Find where the given text appears and provide that cell's center as (x, y) coordinate. 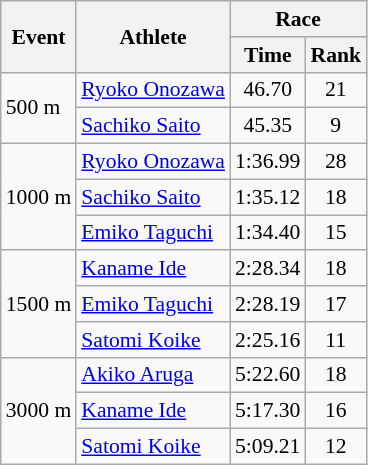
9 (336, 126)
46.70 (268, 90)
45.35 (268, 126)
Akiko Aruga (153, 375)
2:28.19 (268, 304)
3000 m (38, 410)
1:36.99 (268, 162)
1500 m (38, 304)
Rank (336, 55)
16 (336, 411)
5:09.21 (268, 447)
1000 m (38, 198)
5:17.30 (268, 411)
28 (336, 162)
1:34.40 (268, 233)
11 (336, 340)
Time (268, 55)
21 (336, 90)
Athlete (153, 36)
15 (336, 233)
17 (336, 304)
1:35.12 (268, 197)
Race (298, 19)
2:28.34 (268, 269)
Event (38, 36)
500 m (38, 108)
2:25.16 (268, 340)
12 (336, 447)
5:22.60 (268, 375)
